For the text-containing cell, return its midpoint in (x, y) coordinate format. 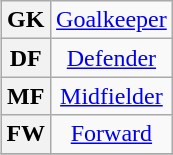
DF (26, 58)
MF (26, 96)
Goalkeeper (112, 20)
Forward (112, 134)
Midfielder (112, 96)
Defender (112, 58)
GK (26, 20)
FW (26, 134)
